Search for the cell housing the specified text and yield its (x, y) center coordinate. 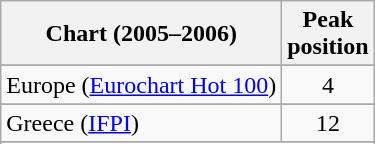
Chart (2005–2006) (142, 34)
12 (328, 123)
4 (328, 85)
Greece (IFPI) (142, 123)
Europe (Eurochart Hot 100) (142, 85)
Peakposition (328, 34)
